Scan for the cell matching the given text and deliver its (x, y) coordinate at center. 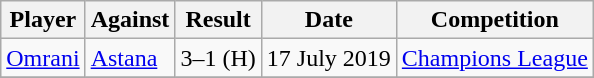
Omrani (43, 58)
Competition (494, 20)
Astana (130, 58)
17 July 2019 (328, 58)
Against (130, 20)
Player (43, 20)
Result (218, 20)
3–1 (H) (218, 58)
Champions League (494, 58)
Date (328, 20)
